Determine the [x, y] coordinate at the center of the cell enclosing the given text.  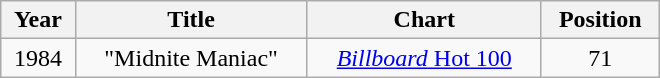
Year [38, 20]
1984 [38, 58]
"Midnite Maniac" [191, 58]
Title [191, 20]
Billboard Hot 100 [424, 58]
Chart [424, 20]
71 [600, 58]
Position [600, 20]
